Find where the given text appears and provide that cell's center as (X, Y) coordinate. 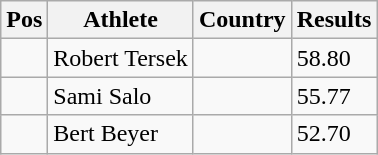
52.70 (334, 134)
Pos (24, 20)
58.80 (334, 58)
Results (334, 20)
Bert Beyer (121, 134)
Robert Tersek (121, 58)
Athlete (121, 20)
55.77 (334, 96)
Country (242, 20)
Sami Salo (121, 96)
